Determine the [x, y] coordinate at the center of the cell enclosing the given text.  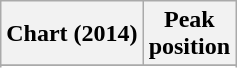
Chart (2014) [72, 34]
Peakposition [189, 34]
